From the cell containing the given text, extract its center point as (x, y) coordinate. 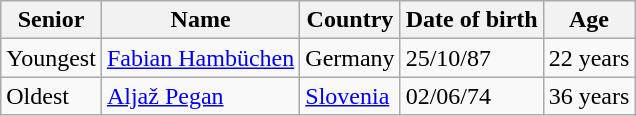
Age (589, 20)
Country (350, 20)
Aljaž Pegan (200, 96)
Germany (350, 58)
02/06/74 (472, 96)
22 years (589, 58)
Slovenia (350, 96)
Senior (52, 20)
36 years (589, 96)
25/10/87 (472, 58)
Name (200, 20)
Fabian Hambüchen (200, 58)
Youngest (52, 58)
Oldest (52, 96)
Date of birth (472, 20)
